Detect which cell encompasses the target text, then output its (X, Y) center coordinate. 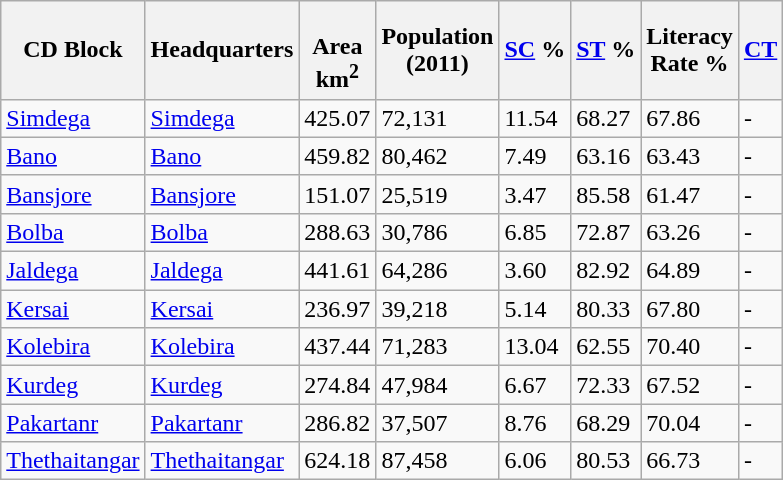
64.89 (690, 271)
80,462 (438, 156)
8.76 (535, 423)
85.58 (606, 194)
3.47 (535, 194)
441.61 (338, 271)
64,286 (438, 271)
ST % (606, 50)
6.06 (535, 461)
236.97 (338, 309)
Areakm2 (338, 50)
68.27 (606, 118)
SC % (535, 50)
288.63 (338, 232)
437.44 (338, 347)
624.18 (338, 461)
CT (760, 50)
151.07 (338, 194)
47,984 (438, 385)
6.67 (535, 385)
67.80 (690, 309)
Literacy Rate % (690, 50)
Population(2011) (438, 50)
459.82 (338, 156)
7.49 (535, 156)
3.60 (535, 271)
11.54 (535, 118)
63.43 (690, 156)
80.33 (606, 309)
67.86 (690, 118)
63.26 (690, 232)
72.87 (606, 232)
39,218 (438, 309)
70.04 (690, 423)
CD Block (73, 50)
425.07 (338, 118)
30,786 (438, 232)
68.29 (606, 423)
82.92 (606, 271)
37,507 (438, 423)
80.53 (606, 461)
5.14 (535, 309)
70.40 (690, 347)
Headquarters (222, 50)
286.82 (338, 423)
25,519 (438, 194)
274.84 (338, 385)
72,131 (438, 118)
71,283 (438, 347)
87,458 (438, 461)
67.52 (690, 385)
66.73 (690, 461)
72.33 (606, 385)
63.16 (606, 156)
6.85 (535, 232)
61.47 (690, 194)
13.04 (535, 347)
62.55 (606, 347)
